Locate the cell with the specified text and output its [X, Y] center coordinate. 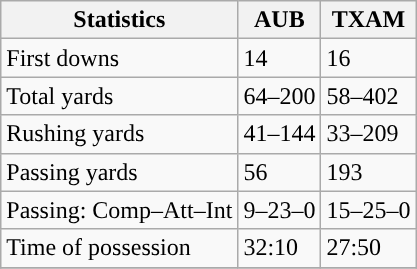
AUB [280, 20]
14 [280, 58]
16 [368, 58]
Statistics [120, 20]
33–209 [368, 134]
27:50 [368, 248]
9–23–0 [280, 210]
64–200 [280, 96]
Rushing yards [120, 134]
41–144 [280, 134]
Total yards [120, 96]
193 [368, 172]
TXAM [368, 20]
Passing yards [120, 172]
Time of possession [120, 248]
15–25–0 [368, 210]
First downs [120, 58]
56 [280, 172]
32:10 [280, 248]
Passing: Comp–Att–Int [120, 210]
58–402 [368, 96]
